Extract the (x, y) coordinate from the center of the cell holding the provided text.  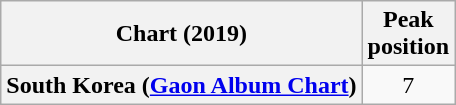
Chart (2019) (182, 34)
7 (408, 85)
South Korea (Gaon Album Chart) (182, 85)
Peakposition (408, 34)
